Return (X, Y) of the center of cell containing provided text 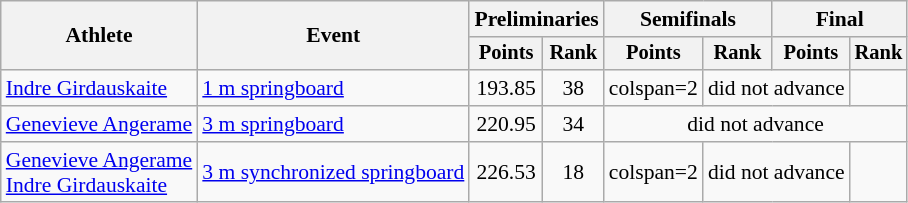
226.53 (506, 172)
18 (574, 172)
1 m springboard (333, 88)
Indre Girdauskaite (100, 88)
38 (574, 88)
193.85 (506, 88)
Preliminaries (536, 19)
Final (840, 19)
3 m springboard (333, 124)
220.95 (506, 124)
Genevieve AngerameIndre Girdauskaite (100, 172)
34 (574, 124)
Genevieve Angerame (100, 124)
Event (333, 36)
Athlete (100, 36)
3 m synchronized springboard (333, 172)
Semifinals (688, 19)
